Locate the cell with the specified text and output its (X, Y) center coordinate. 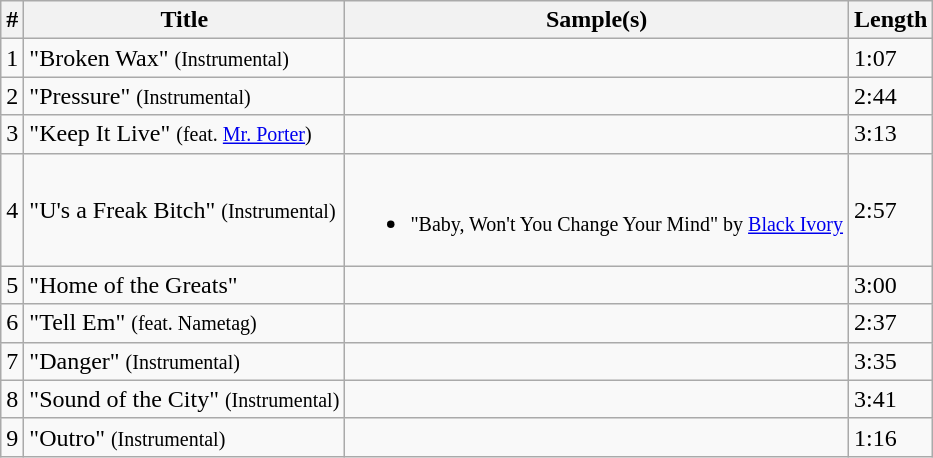
1 (12, 58)
1:07 (891, 58)
Title (184, 20)
2:37 (891, 323)
2:44 (891, 96)
"Tell Em" (feat. Nametag) (184, 323)
"Outro" (Instrumental) (184, 437)
"Sound of the City" (Instrumental) (184, 399)
7 (12, 361)
3:13 (891, 134)
1:16 (891, 437)
9 (12, 437)
"Keep It Live" (feat. Mr. Porter) (184, 134)
# (12, 20)
2:57 (891, 210)
"U's a Freak Bitch" (Instrumental) (184, 210)
Length (891, 20)
"Broken Wax" (Instrumental) (184, 58)
"Pressure" (Instrumental) (184, 96)
3:35 (891, 361)
2 (12, 96)
"Danger" (Instrumental) (184, 361)
6 (12, 323)
Sample(s) (597, 20)
3 (12, 134)
3:00 (891, 285)
4 (12, 210)
"Baby, Won't You Change Your Mind" by Black Ivory (597, 210)
"Home of the Greats" (184, 285)
3:41 (891, 399)
5 (12, 285)
8 (12, 399)
